Capture the cell that displays the provided text and extract its [X, Y] central coordinate. 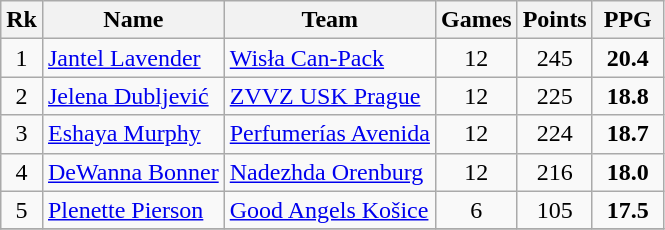
1 [22, 58]
DeWanna Bonner [133, 172]
5 [22, 210]
225 [554, 96]
18.8 [628, 96]
224 [554, 134]
Nadezhda Orenburg [330, 172]
216 [554, 172]
Name [133, 20]
3 [22, 134]
Perfumerías Avenida [330, 134]
4 [22, 172]
Jantel Lavender [133, 58]
18.7 [628, 134]
18.0 [628, 172]
105 [554, 210]
Jelena Dubljević [133, 96]
6 [476, 210]
Wisła Can-Pack [330, 58]
ZVVZ USK Prague [330, 96]
2 [22, 96]
17.5 [628, 210]
Team [330, 20]
Points [554, 20]
245 [554, 58]
Eshaya Murphy [133, 134]
Good Angels Košice [330, 210]
Games [476, 20]
PPG [628, 20]
20.4 [628, 58]
Plenette Pierson [133, 210]
Rk [22, 20]
